Pinpoint the cell where the given text exists, returning its [X, Y] midpoint coordinate. 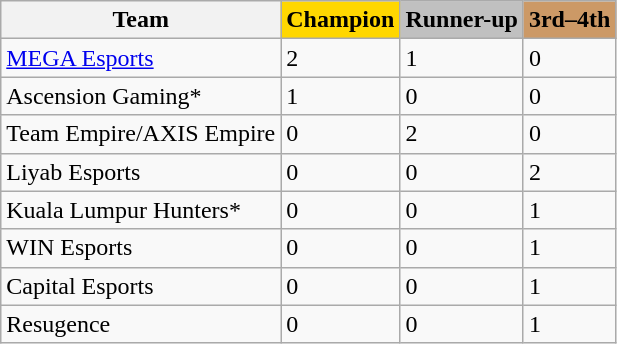
WIN Esports [141, 248]
Resugence [141, 324]
Champion [340, 20]
Team Empire/AXIS Empire [141, 134]
MEGA Esports [141, 58]
Runner-up [462, 20]
Kuala Lumpur Hunters* [141, 210]
Ascension Gaming* [141, 96]
Liyab Esports [141, 172]
Team [141, 20]
Capital Esports [141, 286]
3rd–4th [569, 20]
